Return the (x, y) coordinate for the center point of the cell that contains the specified text.  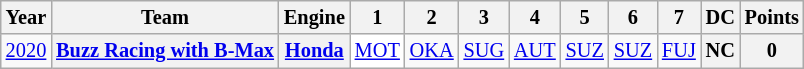
MOT (378, 51)
6 (633, 17)
Team (165, 17)
Year (26, 17)
3 (484, 17)
SUG (484, 51)
Honda (314, 51)
4 (535, 17)
Buzz Racing with B-Max (165, 51)
NC (720, 51)
Engine (314, 17)
1 (378, 17)
5 (585, 17)
FUJ (679, 51)
0 (772, 51)
OKA (432, 51)
2020 (26, 51)
Points (772, 17)
2 (432, 17)
DC (720, 17)
7 (679, 17)
AUT (535, 51)
